Detect which cell encompasses the target text, then output its [x, y] center coordinate. 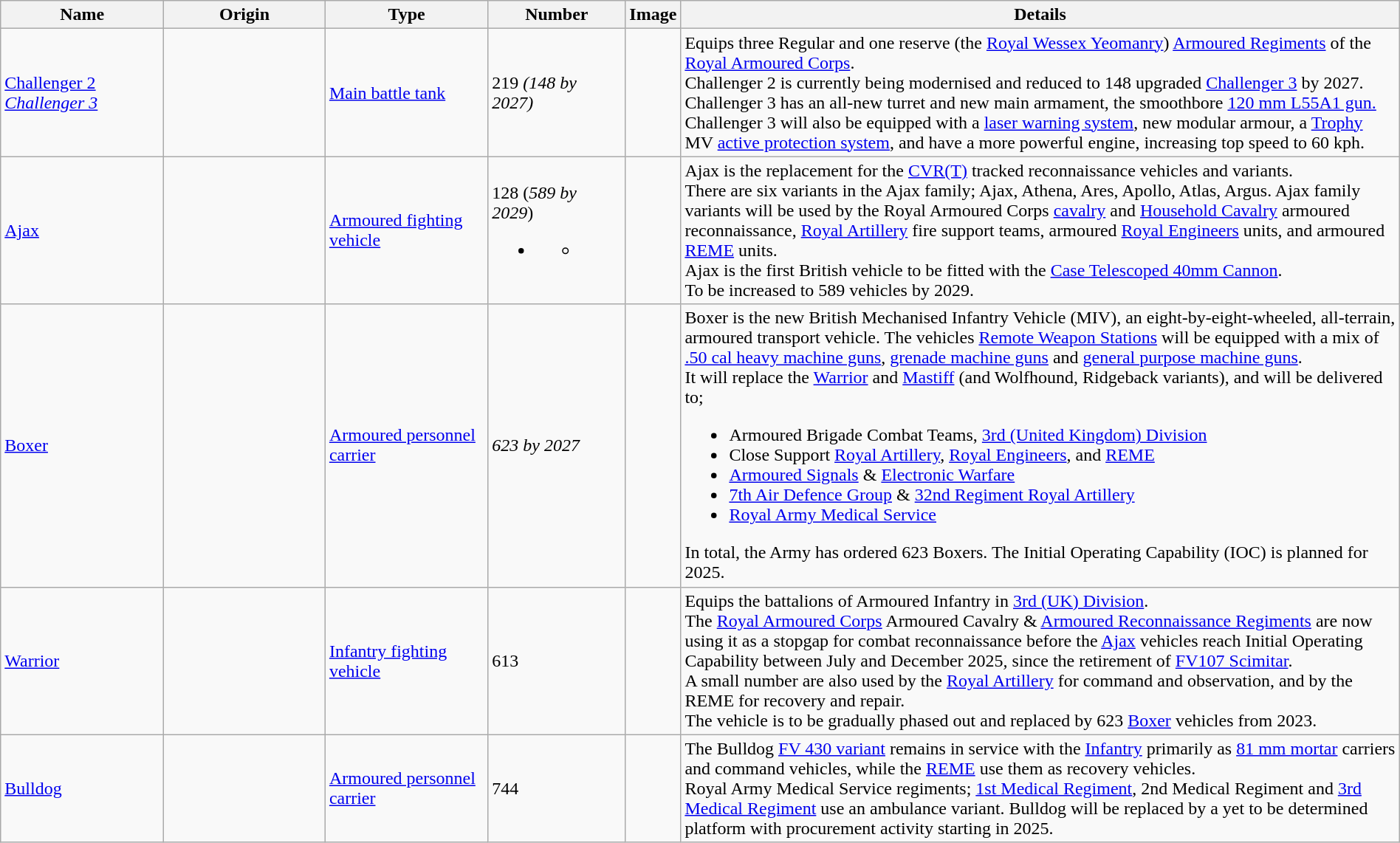
Challenger 2Challenger 3 [83, 93]
Bulldog [83, 788]
128 (589 by 2029) [557, 230]
Origin [245, 15]
Boxer [83, 446]
Ajax [83, 230]
Name [83, 15]
Warrior [83, 661]
Details [1040, 15]
Main battle tank [406, 93]
613 [557, 661]
Number [557, 15]
744 [557, 788]
623 by 2027 [557, 446]
Type [406, 15]
219 (148 by 2027) [557, 93]
Infantry fighting vehicle [406, 661]
Image [653, 15]
Armoured fighting vehicle [406, 230]
